Provide the (X, Y) coordinate of the cell's center where the given text is located.  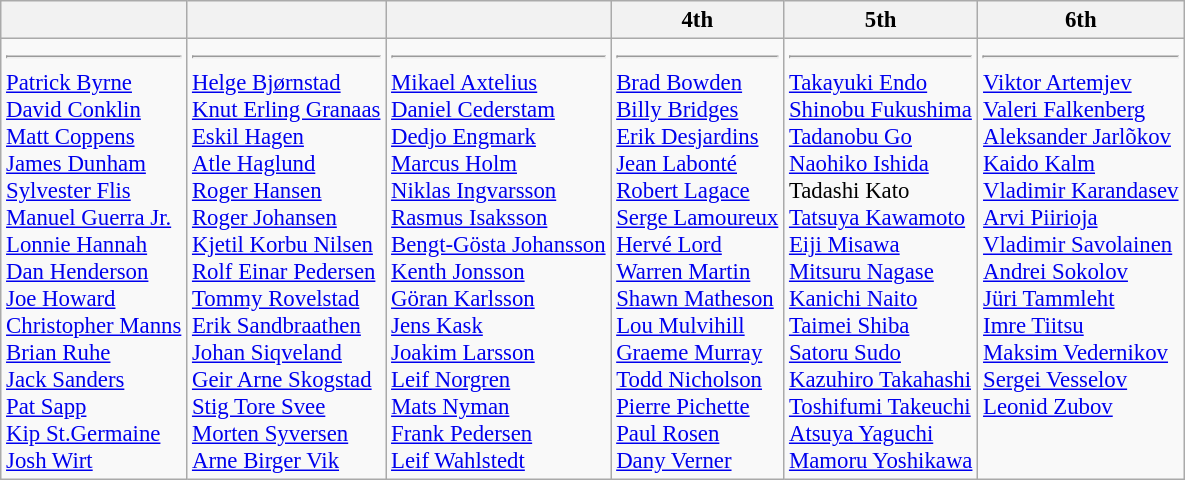
5th (881, 20)
6th (1081, 20)
4th (698, 20)
